From the cell containing the given text, extract its center point as [x, y] coordinate. 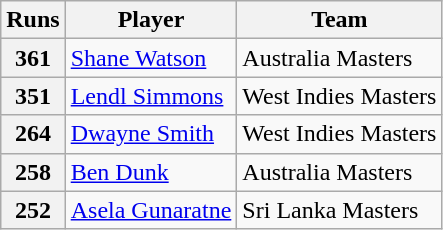
Shane Watson [151, 58]
252 [33, 210]
Sri Lanka Masters [340, 210]
Runs [33, 20]
Asela Gunaratne [151, 210]
258 [33, 172]
Lendl Simmons [151, 96]
361 [33, 58]
264 [33, 134]
Player [151, 20]
Dwayne Smith [151, 134]
351 [33, 96]
Ben Dunk [151, 172]
Team [340, 20]
